Return the [X, Y] coordinate for the center point of the cell that contains the specified text.  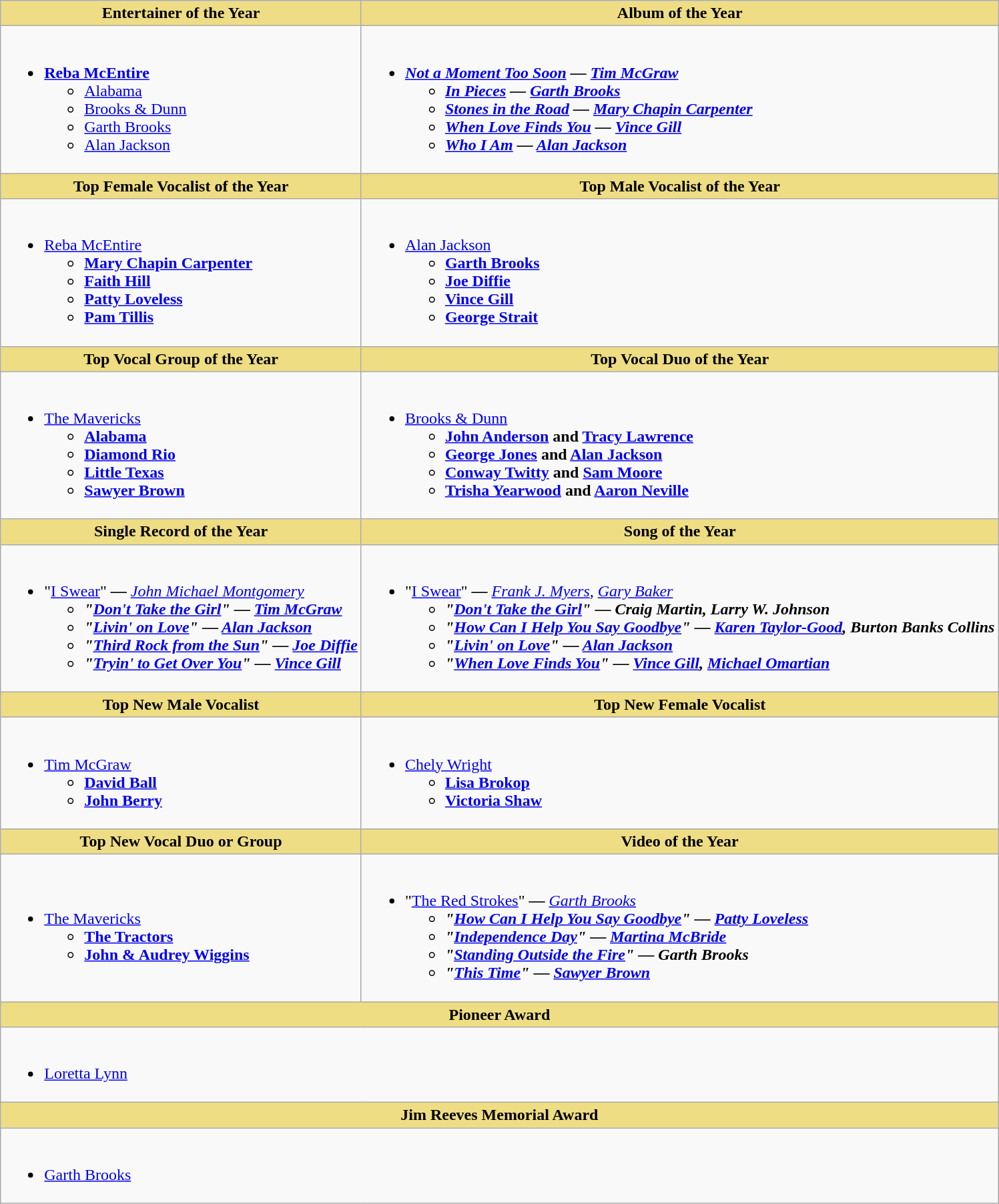
Top Vocal Duo of the Year [679, 359]
The MavericksAlabamaDiamond RioLittle TexasSawyer Brown [182, 446]
Top Vocal Group of the Year [182, 359]
Top New Vocal Duo or Group [182, 841]
Alan JacksonGarth BrooksJoe DiffieVince GillGeorge Strait [679, 272]
The MavericksThe TractorsJohn & Audrey Wiggins [182, 927]
Reba McEntireAlabamaBrooks & DunnGarth BrooksAlan Jackson [182, 100]
Garth Brooks [499, 1166]
Top New Male Vocalist [182, 704]
Reba McEntireMary Chapin CarpenterFaith HillPatty LovelessPam Tillis [182, 272]
Top Female Vocalist of the Year [182, 186]
Top New Female Vocalist [679, 704]
Album of the Year [679, 13]
Pioneer Award [499, 1015]
Top Male Vocalist of the Year [679, 186]
Loretta Lynn [499, 1065]
Tim McGrawDavid BallJohn Berry [182, 772]
Single Record of the Year [182, 532]
Entertainer of the Year [182, 13]
Brooks & DunnJohn Anderson and Tracy LawrenceGeorge Jones and Alan JacksonConway Twitty and Sam MooreTrisha Yearwood and Aaron Neville [679, 446]
Chely WrightLisa BrokopVictoria Shaw [679, 772]
Video of the Year [679, 841]
Song of the Year [679, 532]
Jim Reeves Memorial Award [499, 1115]
